Find where the given text appears and provide that cell's center as [x, y] coordinate. 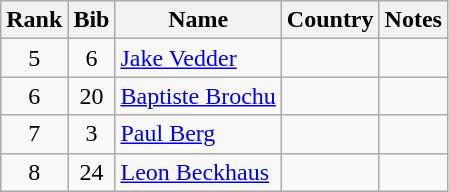
Leon Beckhaus [198, 172]
8 [34, 172]
3 [92, 134]
Rank [34, 20]
Baptiste Brochu [198, 96]
Jake Vedder [198, 58]
Paul Berg [198, 134]
Bib [92, 20]
7 [34, 134]
20 [92, 96]
Notes [413, 20]
Country [330, 20]
24 [92, 172]
Name [198, 20]
5 [34, 58]
